Search for the cell housing the specified text and yield its [x, y] center coordinate. 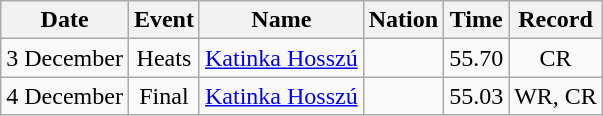
Final [164, 96]
Name [281, 20]
Event [164, 20]
WR, CR [556, 96]
3 December [65, 58]
CR [556, 58]
55.70 [476, 58]
4 December [65, 96]
55.03 [476, 96]
Heats [164, 58]
Record [556, 20]
Date [65, 20]
Nation [403, 20]
Time [476, 20]
